Search for the cell housing the specified text and yield its (X, Y) center coordinate. 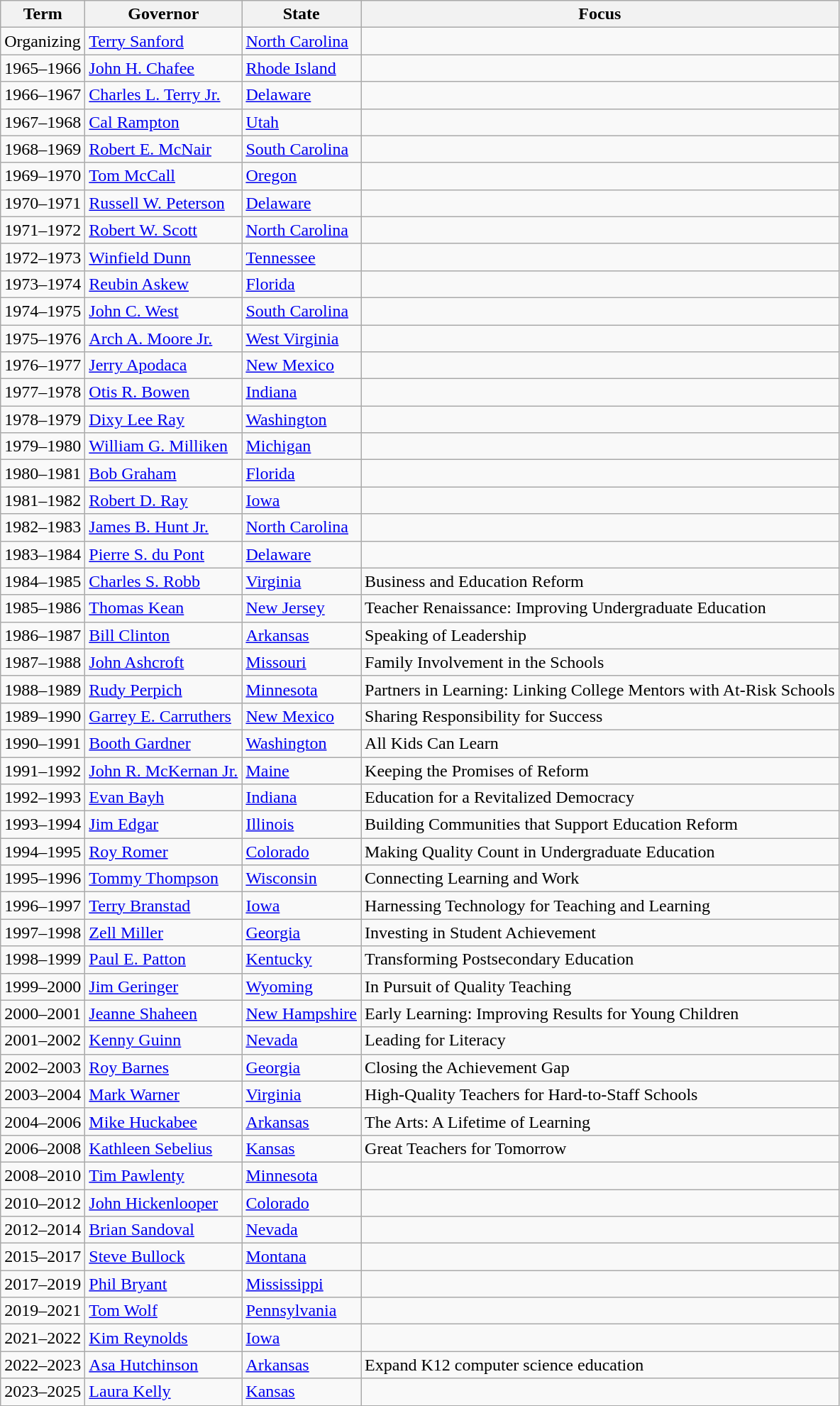
Kenny Guinn (163, 1040)
William G. Milliken (163, 446)
Closing the Achievement Gap (600, 1067)
All Kids Can Learn (600, 743)
Wyoming (302, 987)
Mark Warner (163, 1094)
1967–1968 (43, 122)
Transforming Postsecondary Education (600, 960)
1989–1990 (43, 716)
Making Quality Count in Undergraduate Education (600, 852)
The Arts: A Lifetime of Learning (600, 1121)
1987–1988 (43, 662)
Jeanne Shaheen (163, 1014)
2017–2019 (43, 1284)
1990–1991 (43, 743)
Charles S. Robb (163, 581)
Robert E. McNair (163, 149)
1992–1993 (43, 798)
Pennsylvania (302, 1311)
2012–2014 (43, 1230)
1991–1992 (43, 770)
Utah (302, 122)
Teacher Renaissance: Improving Undergraduate Education (600, 608)
Booth Gardner (163, 743)
Garrey E. Carruthers (163, 716)
Paul E. Patton (163, 960)
John H. Chafee (163, 68)
Arch A. Moore Jr. (163, 339)
Expand K12 computer science education (600, 1365)
1965–1966 (43, 68)
Montana (302, 1257)
1988–1989 (43, 689)
1966–1967 (43, 95)
1970–1971 (43, 203)
Organizing (43, 41)
Illinois (302, 825)
1998–1999 (43, 960)
1980–1981 (43, 473)
Brian Sandoval (163, 1230)
2008–2010 (43, 1175)
Rhode Island (302, 68)
Steve Bullock (163, 1257)
1978–1979 (43, 419)
Roy Romer (163, 852)
Keeping the Promises of Reform (600, 770)
1971–1972 (43, 230)
2003–2004 (43, 1094)
Winfield Dunn (163, 257)
Zell Miller (163, 933)
Evan Bayh (163, 798)
Bob Graham (163, 473)
2006–2008 (43, 1148)
John Hickenlooper (163, 1203)
Sharing Responsibility for Success (600, 716)
Mike Huckabee (163, 1121)
Otis R. Bowen (163, 392)
John R. McKernan Jr. (163, 770)
1985–1986 (43, 608)
Reubin Askew (163, 284)
1973–1974 (43, 284)
Governor (163, 14)
Laura Kelly (163, 1392)
New Hampshire (302, 1014)
Robert W. Scott (163, 230)
Tommy Thompson (163, 879)
Michigan (302, 446)
Pierre S. du Pont (163, 554)
2019–2021 (43, 1311)
Wisconsin (302, 879)
1996–1997 (43, 906)
High-Quality Teachers for Hard-to-Staff Schools (600, 1094)
Dixy Lee Ray (163, 419)
Rudy Perpich (163, 689)
Thomas Kean (163, 608)
Kim Reynolds (163, 1338)
1982–1983 (43, 527)
Kentucky (302, 960)
Jim Geringer (163, 987)
West Virginia (302, 339)
1977–1978 (43, 392)
Tom McCall (163, 176)
1972–1973 (43, 257)
1976–1977 (43, 366)
2010–2012 (43, 1203)
Bill Clinton (163, 635)
Early Learning: Improving Results for Young Children (600, 1014)
Asa Hutchinson (163, 1365)
Kathleen Sebelius (163, 1148)
Partners in Learning: Linking College Mentors with At-Risk Schools (600, 689)
1999–2000 (43, 987)
Term (43, 14)
Missouri (302, 662)
Speaking of Leadership (600, 635)
1997–1998 (43, 933)
1981–1982 (43, 500)
In Pursuit of Quality Teaching (600, 987)
2001–2002 (43, 1040)
Roy Barnes (163, 1067)
1983–1984 (43, 554)
1993–1994 (43, 825)
Robert D. Ray (163, 500)
1979–1980 (43, 446)
Family Involvement in the Schools (600, 662)
Jim Edgar (163, 825)
James B. Hunt Jr. (163, 527)
2004–2006 (43, 1121)
Phil Bryant (163, 1284)
1974–1975 (43, 311)
Connecting Learning and Work (600, 879)
Leading for Literacy (600, 1040)
1968–1969 (43, 149)
Tim Pawlenty (163, 1175)
Focus (600, 14)
New Jersey (302, 608)
Terry Branstad (163, 906)
Investing in Student Achievement (600, 933)
Jerry Apodaca (163, 366)
1969–1970 (43, 176)
Terry Sanford (163, 41)
Business and Education Reform (600, 581)
Maine (302, 770)
1995–1996 (43, 879)
1975–1976 (43, 339)
Russell W. Peterson (163, 203)
1994–1995 (43, 852)
Charles L. Terry Jr. (163, 95)
2000–2001 (43, 1014)
2023–2025 (43, 1392)
2015–2017 (43, 1257)
Harnessing Technology for Teaching and Learning (600, 906)
2021–2022 (43, 1338)
State (302, 14)
1984–1985 (43, 581)
Education for a Revitalized Democracy (600, 798)
John Ashcroft (163, 662)
Building Communities that Support Education Reform (600, 825)
Tennessee (302, 257)
Great Teachers for Tomorrow (600, 1148)
Oregon (302, 176)
Tom Wolf (163, 1311)
2022–2023 (43, 1365)
Cal Rampton (163, 122)
2002–2003 (43, 1067)
John C. West (163, 311)
1986–1987 (43, 635)
Mississippi (302, 1284)
